Return (x, y) of the center of cell containing provided text 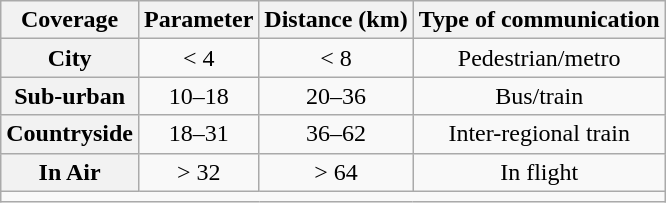
Pedestrian/metro (539, 58)
Parameter (198, 20)
Coverage (70, 20)
Sub-urban (70, 96)
< 4 (198, 58)
18–31 (198, 134)
> 32 (198, 172)
10–18 (198, 96)
Type of communication (539, 20)
City (70, 58)
> 64 (336, 172)
Bus/train (539, 96)
Inter-regional train (539, 134)
36–62 (336, 134)
In flight (539, 172)
Distance (km) (336, 20)
In Air (70, 172)
20–36 (336, 96)
Countryside (70, 134)
< 8 (336, 58)
